Find where the given text appears and provide that cell's center as (X, Y) coordinate. 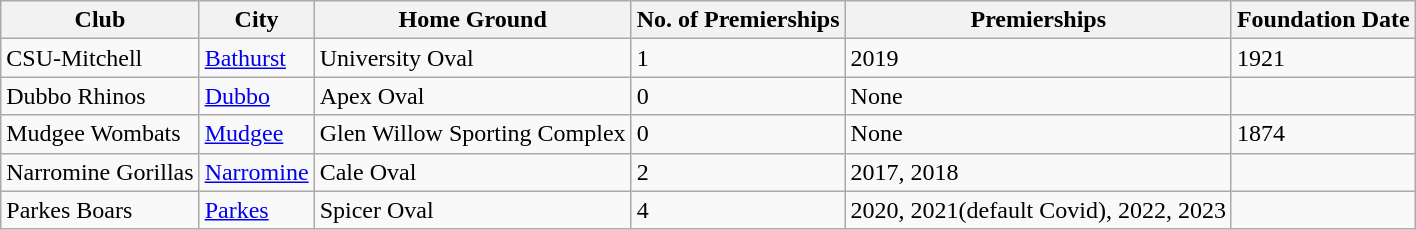
2020, 2021(default Covid), 2022, 2023 (1038, 210)
Glen Willow Sporting Complex (472, 134)
Club (100, 20)
City (256, 20)
No. of Premierships (738, 20)
Spicer Oval (472, 210)
Mudgee Wombats (100, 134)
Home Ground (472, 20)
Dubbo Rhinos (100, 96)
Narromine (256, 172)
University Oval (472, 58)
2019 (1038, 58)
Bathurst (256, 58)
Narromine Gorillas (100, 172)
1874 (1323, 134)
Parkes (256, 210)
2017, 2018 (1038, 172)
CSU-Mitchell (100, 58)
Premierships (1038, 20)
2 (738, 172)
Cale Oval (472, 172)
1 (738, 58)
Apex Oval (472, 96)
1921 (1323, 58)
Mudgee (256, 134)
4 (738, 210)
Dubbo (256, 96)
Foundation Date (1323, 20)
Parkes Boars (100, 210)
